Identify which cell holds the provided text, then report its [x, y] central coordinate. 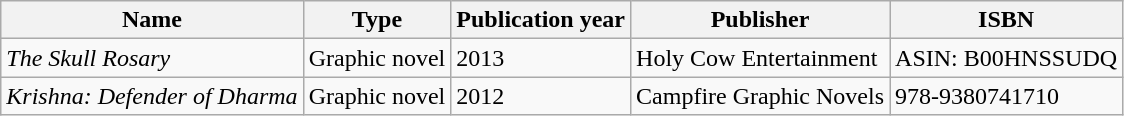
Type [377, 20]
Krishna: Defender of Dharma [152, 96]
2012 [541, 96]
978-9380741710 [1006, 96]
Campfire Graphic Novels [760, 96]
2013 [541, 58]
Publisher [760, 20]
ASIN: B00HNSSUDQ [1006, 58]
Name [152, 20]
Holy Cow Entertainment [760, 58]
Publication year [541, 20]
ISBN [1006, 20]
The Skull Rosary [152, 58]
